For the text-containing cell, return its midpoint in [X, Y] coordinate format. 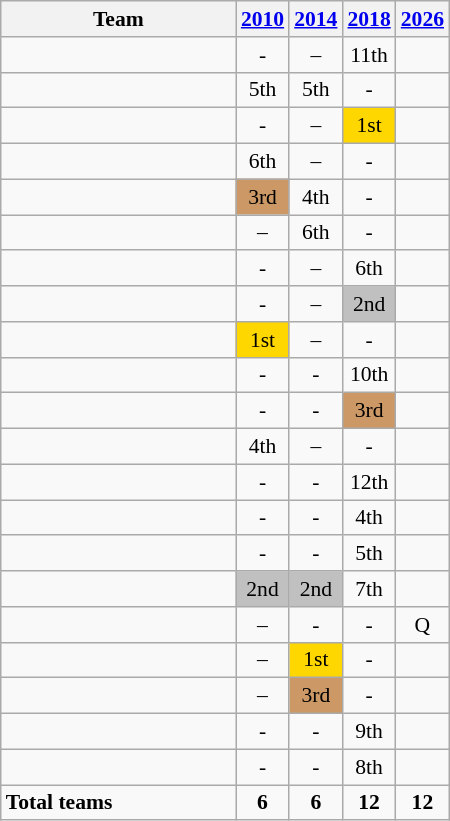
2026 [422, 19]
Team [118, 19]
2018 [368, 19]
Total teams [118, 803]
12th [368, 482]
7th [368, 589]
Q [422, 625]
9th [368, 732]
2014 [316, 19]
10th [368, 375]
8th [368, 767]
2010 [262, 19]
11th [368, 55]
